Provide the [x, y] coordinate of the cell's center where the given text is located.  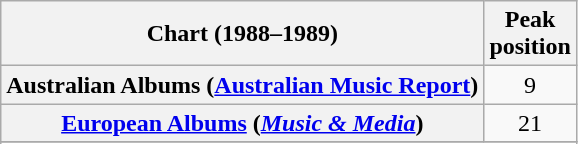
Chart (1988–1989) [242, 34]
European Albums (Music & Media) [242, 123]
21 [530, 123]
Australian Albums (Australian Music Report) [242, 85]
9 [530, 85]
Peakposition [530, 34]
